Detect which cell encompasses the target text, then output its (x, y) center coordinate. 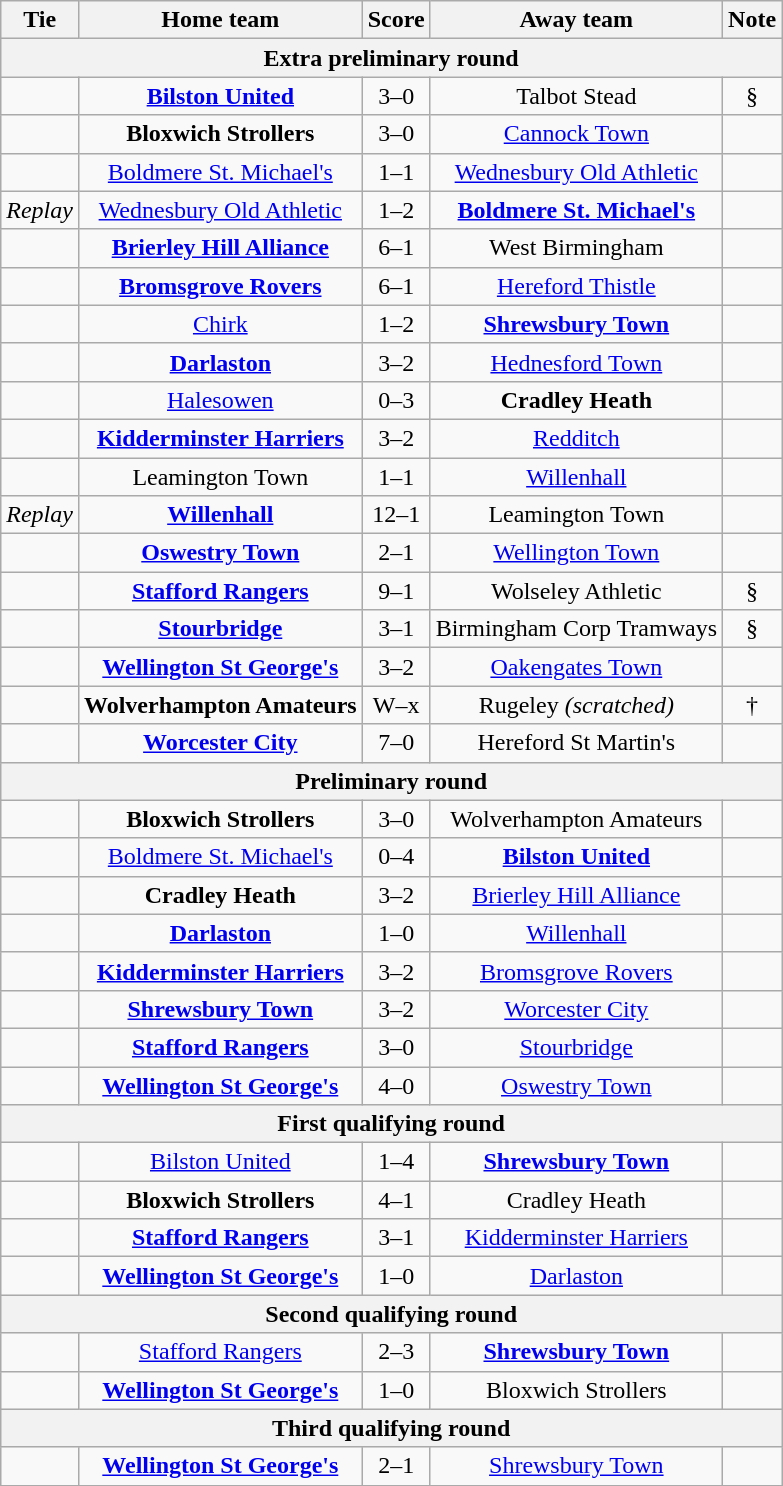
Score (396, 20)
7–0 (396, 743)
Preliminary round (392, 781)
Wolseley Athletic (576, 591)
Third qualifying round (392, 1428)
Home team (220, 20)
Oakengates Town (576, 667)
Away team (576, 20)
Tie (40, 20)
W–x (396, 705)
Rugeley (scratched) (576, 705)
Hednesford Town (576, 362)
12–1 (396, 515)
West Birmingham (576, 248)
First qualifying round (392, 1124)
Redditch (576, 438)
Talbot Stead (576, 96)
Note (752, 20)
2–3 (396, 1352)
Wellington Town (576, 553)
Hereford St Martin's (576, 743)
1–4 (396, 1162)
Chirk (220, 324)
0–3 (396, 400)
0–4 (396, 857)
Birmingham Corp Tramways (576, 629)
Halesowen (220, 400)
Hereford Thistle (576, 286)
9–1 (396, 591)
† (752, 705)
Cannock Town (576, 134)
4–0 (396, 1085)
4–1 (396, 1200)
Second qualifying round (392, 1314)
Extra preliminary round (392, 58)
